Identify which cell holds the provided text, then report its [x, y] central coordinate. 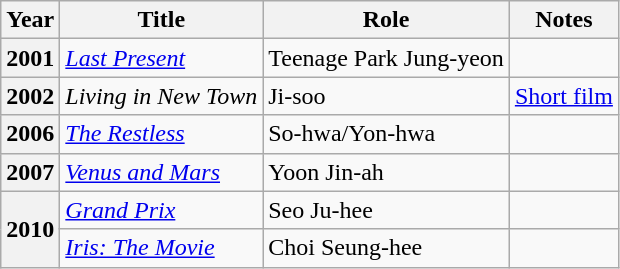
Ji-soo [386, 96]
Yoon Jin-ah [386, 172]
Iris: The Movie [162, 248]
The Restless [162, 134]
So-hwa/Yon-hwa [386, 134]
Choi Seung-hee [386, 248]
2002 [30, 96]
Title [162, 20]
Notes [564, 20]
2007 [30, 172]
Living in New Town [162, 96]
2001 [30, 58]
2006 [30, 134]
Short film [564, 96]
2010 [30, 229]
Role [386, 20]
Grand Prix [162, 210]
Venus and Mars [162, 172]
Teenage Park Jung-yeon [386, 58]
Year [30, 20]
Seo Ju-hee [386, 210]
Last Present [162, 58]
